From the cell containing the given text, extract its center point as [X, Y] coordinate. 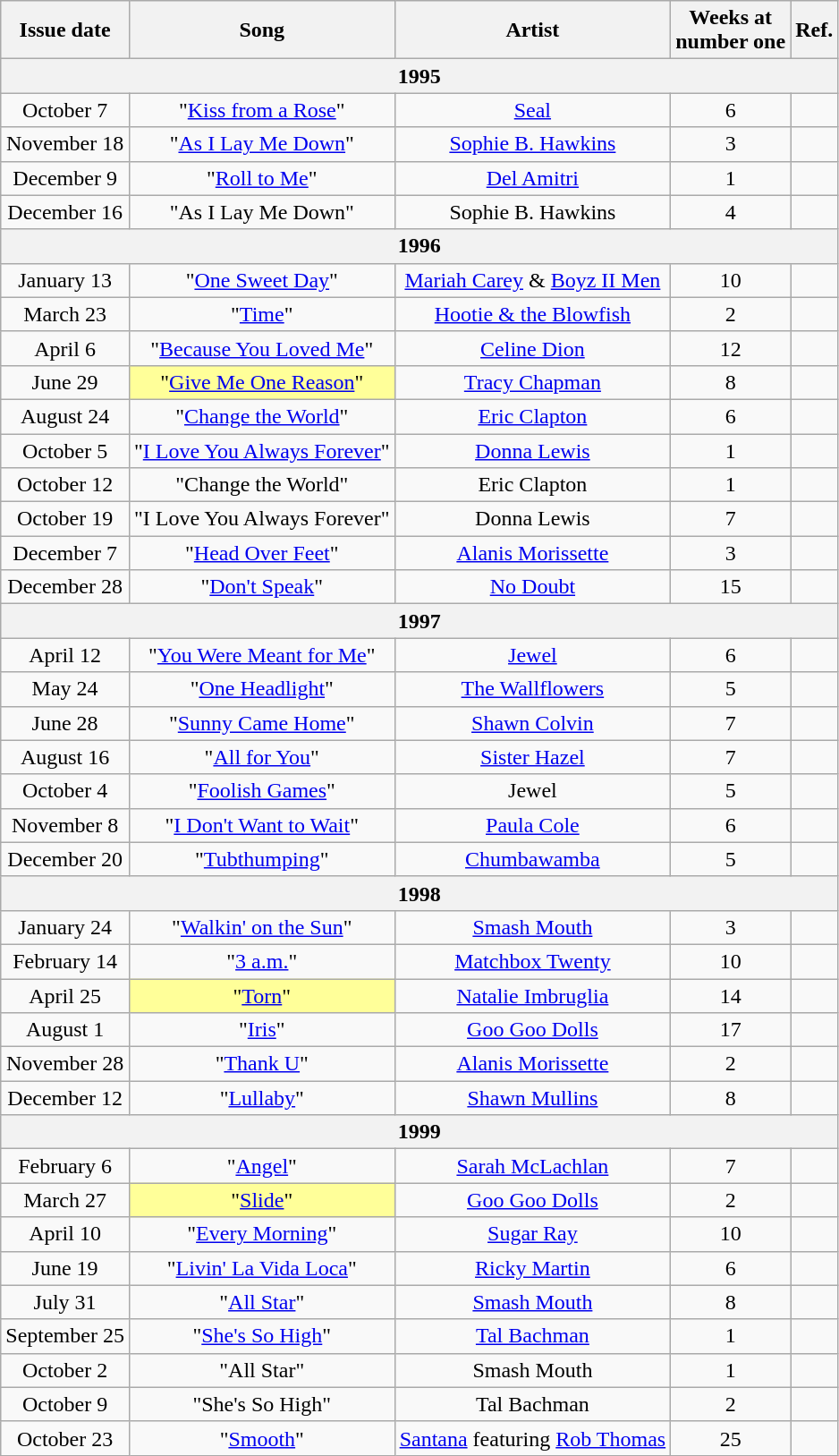
June 28 [65, 723]
1995 [419, 76]
Chumbawamba [533, 859]
"Roll to Me" [261, 178]
"One Sweet Day" [261, 280]
15 [731, 587]
Shawn Mullins [533, 1098]
May 24 [65, 689]
"You Were Meant for Me" [261, 655]
"Head Over Feet" [261, 553]
"Slide" [261, 1200]
December 20 [65, 859]
Song [261, 30]
October 2 [65, 1370]
August 24 [65, 416]
February 6 [65, 1166]
Issue date [65, 30]
Sugar Ray [533, 1234]
1999 [419, 1132]
"I Don't Want to Wait" [261, 825]
February 14 [65, 961]
"Give Me One Reason" [261, 382]
No Doubt [533, 587]
12 [731, 348]
"Lullaby" [261, 1098]
"One Headlight" [261, 689]
November 8 [65, 825]
October 23 [65, 1438]
Santana featuring Rob Thomas [533, 1438]
June 19 [65, 1268]
17 [731, 1030]
Weeks atnumber one [731, 30]
"Every Morning" [261, 1234]
September 25 [65, 1336]
December 28 [65, 587]
August 1 [65, 1030]
December 7 [65, 553]
"Time" [261, 314]
January 24 [65, 927]
Hootie & the Blowfish [533, 314]
"Kiss from a Rose" [261, 110]
"Because You Loved Me" [261, 348]
Sister Hazel [533, 757]
December 16 [65, 212]
Matchbox Twenty [533, 961]
"Foolish Games" [261, 791]
"Iris" [261, 1030]
Celine Dion [533, 348]
"Livin' La Vida Loca" [261, 1268]
"Don't Speak" [261, 587]
Mariah Carey & Boyz II Men [533, 280]
March 27 [65, 1200]
October 9 [65, 1404]
4 [731, 212]
Seal [533, 110]
1997 [419, 621]
April 10 [65, 1234]
March 23 [65, 314]
25 [731, 1438]
1996 [419, 246]
Paula Cole [533, 825]
April 25 [65, 996]
1998 [419, 893]
"Torn" [261, 996]
October 7 [65, 110]
Ref. [814, 30]
October 19 [65, 519]
"Angel" [261, 1166]
January 13 [65, 280]
June 29 [65, 382]
October 4 [65, 791]
October 5 [65, 450]
November 18 [65, 144]
August 16 [65, 757]
Natalie Imbruglia [533, 996]
"All for You" [261, 757]
April 6 [65, 348]
"Smooth" [261, 1438]
Sarah McLachlan [533, 1166]
Artist [533, 30]
April 12 [65, 655]
The Wallflowers [533, 689]
14 [731, 996]
"Walkin' on the Sun" [261, 927]
Ricky Martin [533, 1268]
July 31 [65, 1302]
December 12 [65, 1098]
"Tubthumping" [261, 859]
Tracy Chapman [533, 382]
Del Amitri [533, 178]
December 9 [65, 178]
November 28 [65, 1064]
"Sunny Came Home" [261, 723]
"3 a.m." [261, 961]
"Thank U" [261, 1064]
Shawn Colvin [533, 723]
October 12 [65, 485]
